Identify which cell holds the provided text, then report its [X, Y] central coordinate. 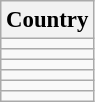
Country [48, 20]
